For the text-containing cell, return its midpoint in (X, Y) coordinate format. 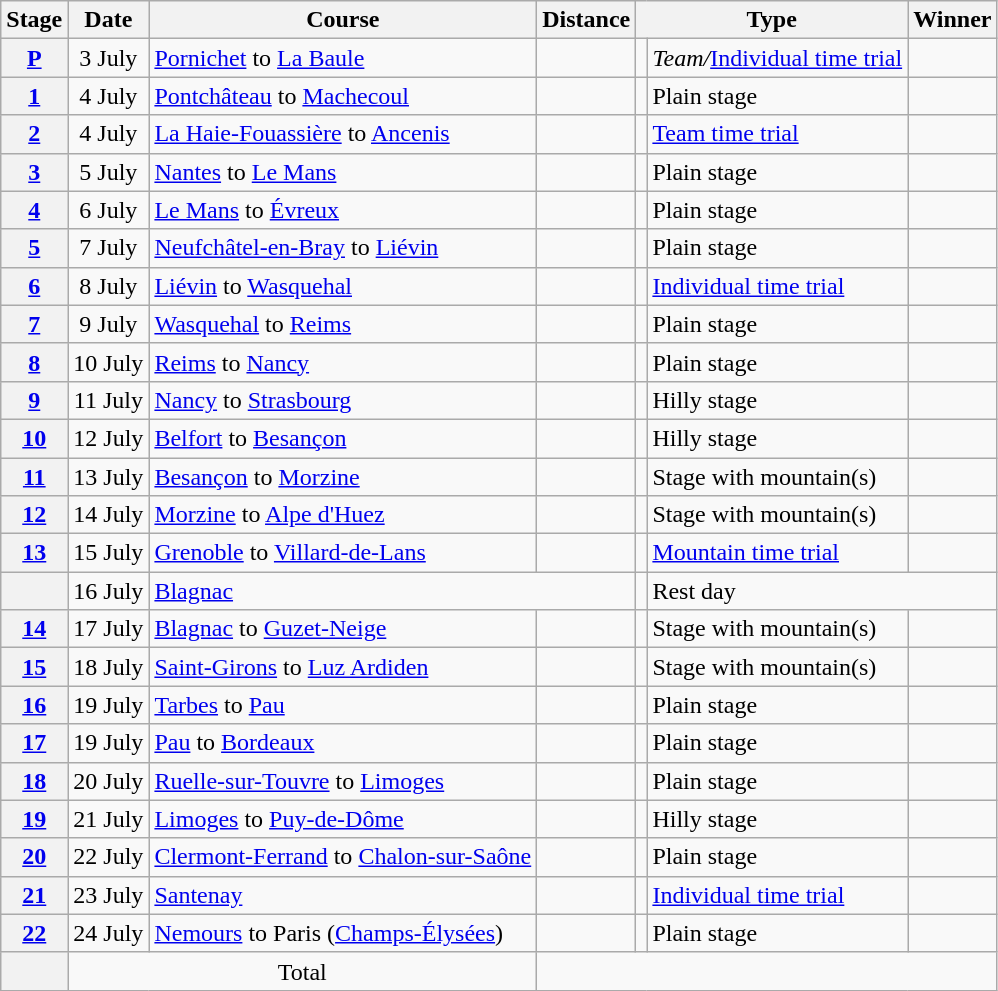
17 (34, 743)
14 July (108, 515)
Team time trial (778, 134)
3 (34, 172)
Date (108, 20)
Grenoble to Villard-de-Lans (343, 553)
13 July (108, 477)
8 July (108, 286)
19 (34, 819)
Stage (34, 20)
12 (34, 515)
Nemours to Paris (Champs-Élysées) (343, 933)
Santenay (343, 895)
23 July (108, 895)
11 (34, 477)
5 July (108, 172)
Nancy to Strasbourg (343, 400)
Wasquehal to Reims (343, 324)
16 July (108, 591)
15 July (108, 553)
Clermont-Ferrand to Chalon-sur-Saône (343, 857)
12 July (108, 438)
Reims to Nancy (343, 362)
16 (34, 705)
21 July (108, 819)
Pornichet to La Baule (343, 58)
3 July (108, 58)
Team/Individual time trial (778, 58)
8 (34, 362)
1 (34, 96)
Pontchâteau to Machecoul (343, 96)
22 (34, 933)
P (34, 58)
Nantes to Le Mans (343, 172)
7 July (108, 248)
Mountain time trial (778, 553)
6 July (108, 210)
Limoges to Puy-de-Dôme (343, 819)
Winner (952, 20)
La Haie-Fouassière to Ancenis (343, 134)
18 (34, 781)
13 (34, 553)
Blagnac to Guzet-Neige (343, 629)
Total (302, 971)
Saint-Girons to Luz Ardiden (343, 667)
Blagnac (392, 591)
4 (34, 210)
10 July (108, 362)
Le Mans to Évreux (343, 210)
21 (34, 895)
Liévin to Wasquehal (343, 286)
6 (34, 286)
15 (34, 667)
2 (34, 134)
Besançon to Morzine (343, 477)
Distance (586, 20)
Morzine to Alpe d'Huez (343, 515)
Course (343, 20)
14 (34, 629)
17 July (108, 629)
Type (772, 20)
Pau to Bordeaux (343, 743)
7 (34, 324)
Belfort to Besançon (343, 438)
20 (34, 857)
10 (34, 438)
5 (34, 248)
22 July (108, 857)
24 July (108, 933)
9 (34, 400)
Neufchâtel-en-Bray to Liévin (343, 248)
20 July (108, 781)
11 July (108, 400)
Rest day (822, 591)
Ruelle-sur-Touvre to Limoges (343, 781)
Tarbes to Pau (343, 705)
9 July (108, 324)
18 July (108, 667)
